Search for the cell housing the specified text and yield its (x, y) center coordinate. 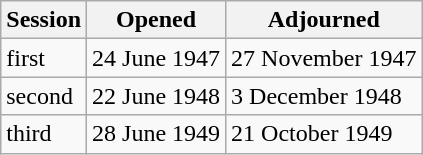
21 October 1949 (324, 134)
first (44, 58)
second (44, 96)
Adjourned (324, 20)
3 December 1948 (324, 96)
24 June 1947 (156, 58)
28 June 1949 (156, 134)
third (44, 134)
Session (44, 20)
27 November 1947 (324, 58)
22 June 1948 (156, 96)
Opened (156, 20)
